Output the (X, Y) coordinate of the center of the cell containing the given text.  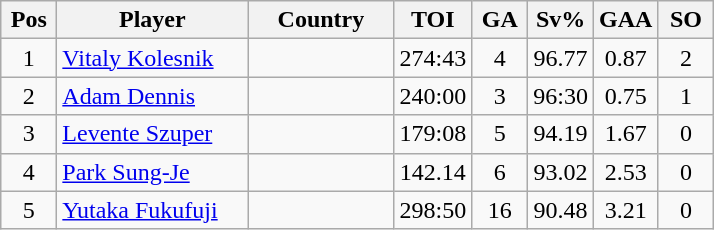
96.77 (561, 58)
6 (500, 172)
274:43 (433, 58)
240:00 (433, 96)
Park Sung-Je (152, 172)
Pos (29, 20)
Player (152, 20)
0.75 (625, 96)
Vitaly Kolesnik (152, 58)
1.67 (625, 134)
GA (500, 20)
GAA (625, 20)
0.87 (625, 58)
Country (321, 20)
Adam Dennis (152, 96)
94.19 (561, 134)
TOI (433, 20)
2.53 (625, 172)
Sv% (561, 20)
Levente Szuper (152, 134)
179:08 (433, 134)
298:50 (433, 210)
3.21 (625, 210)
Yutaka Fukufuji (152, 210)
93.02 (561, 172)
SO (686, 20)
16 (500, 210)
96:30 (561, 96)
90.48 (561, 210)
142.14 (433, 172)
